From the cell containing the given text, extract its center point as [x, y] coordinate. 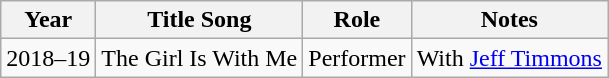
2018–19 [48, 58]
Title Song [200, 20]
Year [48, 20]
Notes [509, 20]
The Girl Is With Me [200, 58]
With Jeff Timmons [509, 58]
Performer [357, 58]
Role [357, 20]
